Scan for the cell matching the given text and deliver its (x, y) coordinate at center. 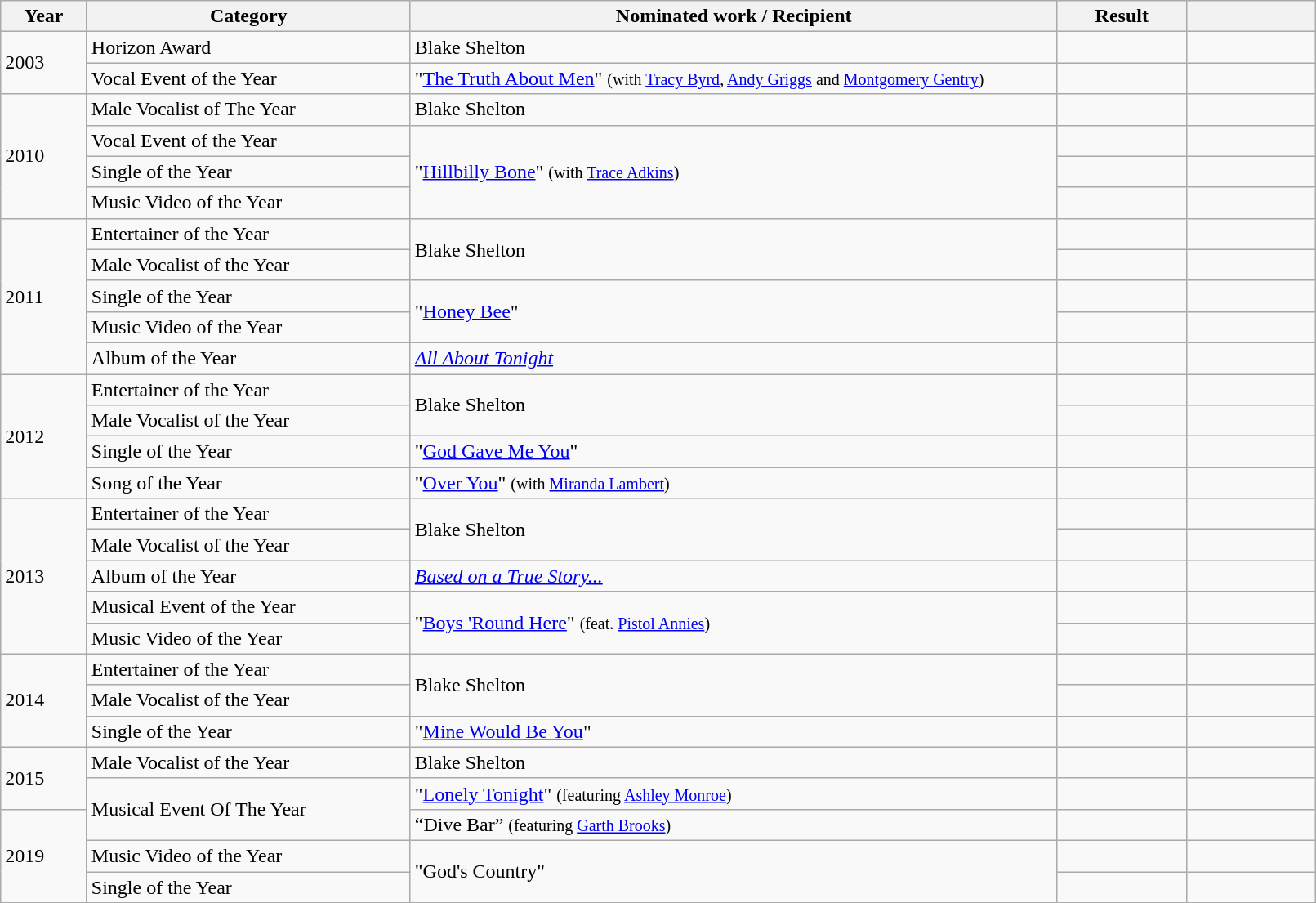
"Boys 'Round Here" (feat. Pistol Annies) (734, 623)
"God's Country" (734, 871)
Nominated work / Recipient (734, 16)
All About Tonight (734, 358)
"God Gave Me You" (734, 452)
“Dive Bar” (featuring Garth Brooks) (734, 825)
2012 (44, 436)
Category (248, 16)
2003 (44, 63)
Horizon Award (248, 47)
Result (1122, 16)
2019 (44, 856)
2013 (44, 576)
Song of the Year (248, 483)
"Mine Would Be You" (734, 731)
"The Truth About Men" (with Tracy Byrd, Andy Griggs and Montgomery Gentry) (734, 78)
2015 (44, 778)
"Honey Bee" (734, 311)
"Over You" (with Miranda Lambert) (734, 483)
2014 (44, 700)
"Lonely Tonight" (featuring Ashley Monroe) (734, 793)
Year (44, 16)
2011 (44, 296)
2010 (44, 156)
"Hillbilly Bone" (with Trace Adkins) (734, 172)
Male Vocalist of The Year (248, 110)
Musical Event Of The Year (248, 809)
Musical Event of the Year (248, 607)
Based on a True Story... (734, 576)
